For the text-containing cell, return its midpoint in [x, y] coordinate format. 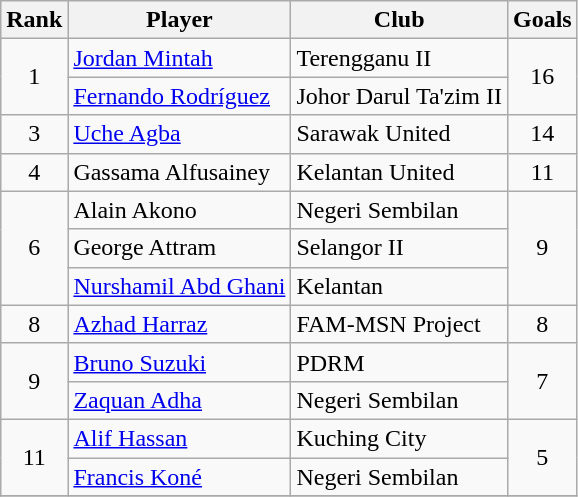
Selangor II [400, 248]
Club [400, 20]
Alif Hassan [180, 438]
1 [34, 77]
Gassama Alfusainey [180, 172]
7 [542, 381]
14 [542, 134]
PDRM [400, 362]
Francis Koné [180, 477]
Kelantan United [400, 172]
Fernando Rodríguez [180, 96]
George Attram [180, 248]
FAM-MSN Project [400, 324]
Uche Agba [180, 134]
Bruno Suzuki [180, 362]
3 [34, 134]
4 [34, 172]
16 [542, 77]
5 [542, 457]
Jordan Mintah [180, 58]
Kelantan [400, 286]
Azhad Harraz [180, 324]
Rank [34, 20]
Zaquan Adha [180, 400]
Player [180, 20]
Terengganu II [400, 58]
Sarawak United [400, 134]
Nurshamil Abd Ghani [180, 286]
Kuching City [400, 438]
Johor Darul Ta'zim II [400, 96]
6 [34, 248]
Goals [542, 20]
Alain Akono [180, 210]
